Determine the [x, y] coordinate at the center of the cell enclosing the given text.  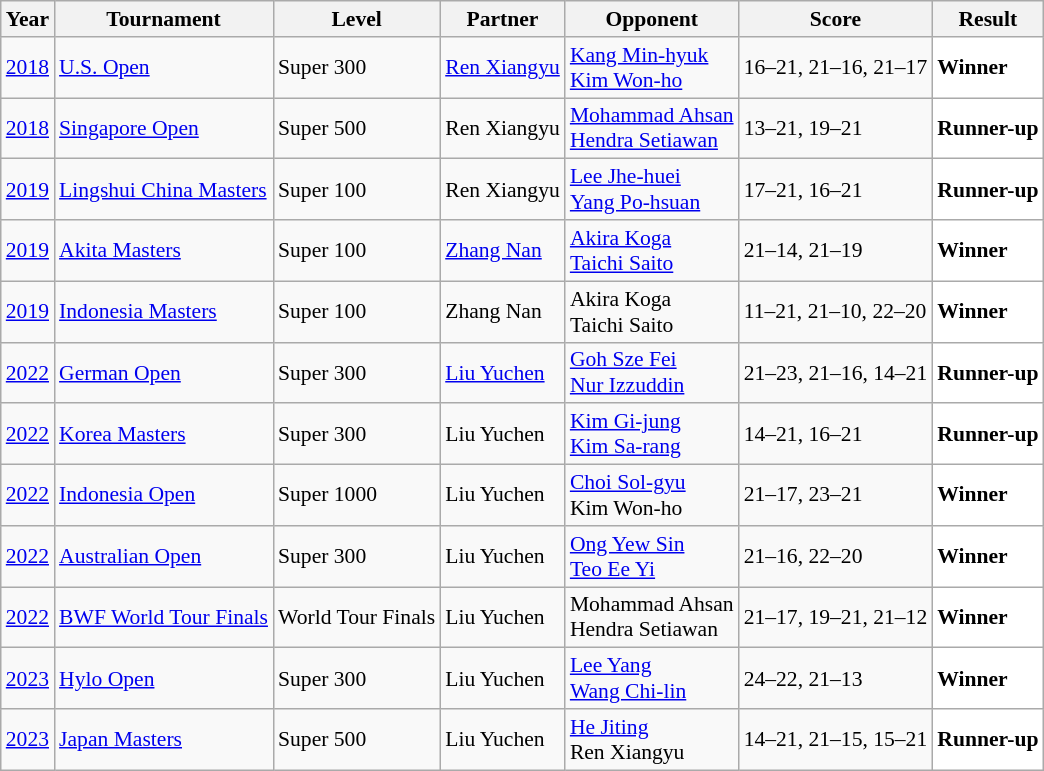
Choi Sol-gyu Kim Won-ho [652, 496]
World Tour Finals [356, 618]
24–22, 21–13 [836, 678]
Lingshui China Masters [164, 190]
Level [356, 19]
BWF World Tour Finals [164, 618]
Kang Min-hyuk Kim Won-ho [652, 68]
21–16, 22–20 [836, 556]
Year [28, 19]
Super 1000 [356, 496]
16–21, 21–16, 21–17 [836, 68]
21–23, 21–16, 14–21 [836, 372]
Result [988, 19]
Score [836, 19]
Hylo Open [164, 678]
Lee Yang Wang Chi-lin [652, 678]
11–21, 21–10, 22–20 [836, 312]
Japan Masters [164, 740]
Singapore Open [164, 128]
Goh Sze Fei Nur Izzuddin [652, 372]
13–21, 19–21 [836, 128]
21–17, 19–21, 21–12 [836, 618]
Lee Jhe-huei Yang Po-hsuan [652, 190]
21–17, 23–21 [836, 496]
Australian Open [164, 556]
Indonesia Masters [164, 312]
14–21, 21–15, 15–21 [836, 740]
Tournament [164, 19]
Opponent [652, 19]
Partner [502, 19]
Indonesia Open [164, 496]
German Open [164, 372]
Korea Masters [164, 434]
U.S. Open [164, 68]
14–21, 16–21 [836, 434]
Akita Masters [164, 250]
He Jiting Ren Xiangyu [652, 740]
21–14, 21–19 [836, 250]
Ong Yew Sin Teo Ee Yi [652, 556]
Kim Gi-jung Kim Sa-rang [652, 434]
17–21, 16–21 [836, 190]
